Return the [x, y] coordinate for the center point of the cell that contains the specified text.  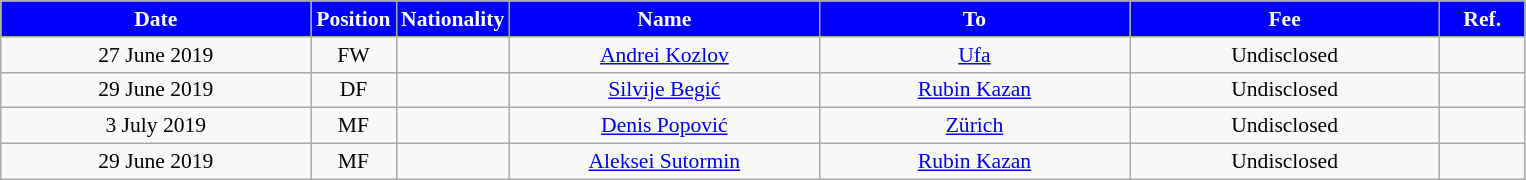
Denis Popović [664, 126]
Nationality [452, 19]
To [974, 19]
Aleksei Sutormin [664, 162]
Andrei Kozlov [664, 55]
FW [354, 55]
Name [664, 19]
Ufa [974, 55]
Position [354, 19]
DF [354, 90]
Date [156, 19]
Ref. [1482, 19]
Zürich [974, 126]
3 July 2019 [156, 126]
Fee [1285, 19]
Silvije Begić [664, 90]
27 June 2019 [156, 55]
